Identify which cell holds the provided text, then report its (x, y) central coordinate. 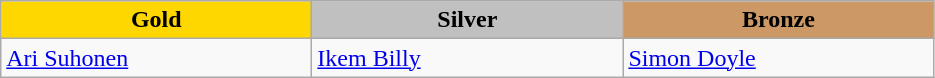
Silver (468, 20)
Ikem Billy (468, 58)
Gold (156, 20)
Ari Suhonen (156, 58)
Bronze (778, 20)
Simon Doyle (778, 58)
